Identify which cell holds the provided text, then report its (x, y) central coordinate. 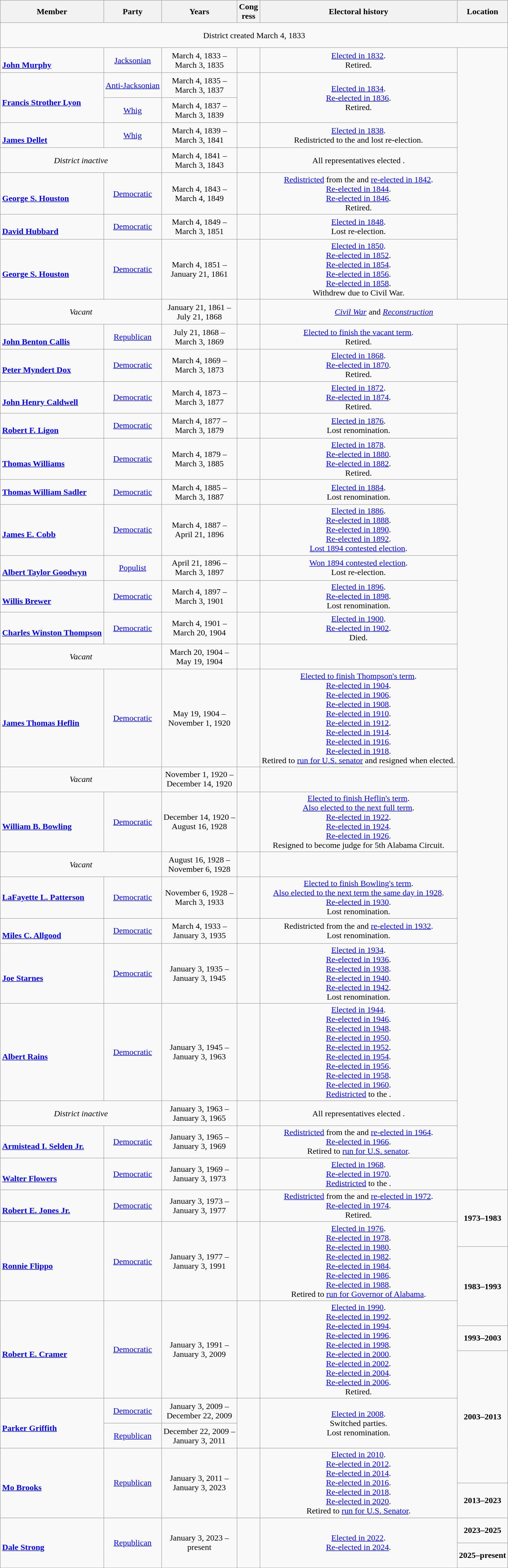
Robert F. Ligon (52, 426)
Elected in 1896.Re-elected in 1898.Lost renomination. (358, 596)
John Murphy (52, 60)
March 4, 1933 –January 3, 1935 (200, 931)
March 4, 1897 –March 3, 1901 (200, 596)
Redistricted from the and re-elected in 1964.Re-elected in 1966.Retired to run for U.S. senator. (358, 1142)
January 3, 1977 –January 3, 1991 (200, 1261)
November 6, 1928 –March 3, 1933 (200, 897)
James Thomas Heflin (52, 718)
Walter Flowers (52, 1174)
January 3, 1945 –January 3, 1963 (200, 1052)
Elected in 1872.Re-elected in 1874.Retired. (358, 397)
Charles Winston Thompson (52, 628)
Robert E. Jones Jr. (52, 1206)
Elected in 1834.Re-elected in 1836.Retired. (358, 98)
January 3, 1969 –January 3, 1973 (200, 1174)
Robert E. Cramer (52, 1349)
March 20, 1904 –May 19, 1904 (200, 657)
Redistricted from the and re-elected in 1932.Lost renomination. (358, 931)
Civil War and Reconstruction (384, 312)
Joe Starnes (52, 973)
Thomas William Sadler (52, 492)
James Dellet (52, 135)
Elected in 1876.Lost renomination. (358, 426)
March 4, 1851 –January 21, 1861 (200, 269)
Elected to finish the vacant term.Retired. (358, 337)
1993–2003 (482, 1338)
March 4, 1843 –March 4, 1849 (200, 194)
March 4, 1885 –March 3, 1887 (200, 492)
Elected to finish Bowling's term.Also elected to the next term the same day in 1928.Re-elected in 1930.Lost renomination. (358, 897)
LaFayette L. Patterson (52, 897)
November 1, 1920 –December 14, 1920 (200, 779)
Elected in 1934.Re-elected in 1936.Re-elected in 1938.Re-elected in 1940.Re-elected in 1942.Lost renomination. (358, 973)
Elected in 1884.Lost renomination. (358, 492)
Years (200, 12)
March 4, 1833 –March 3, 1835 (200, 60)
Albert Taylor Goodwyn (52, 568)
Armistead I. Selden Jr. (52, 1142)
March 4, 1887 –April 21, 1896 (200, 530)
Thomas Williams (52, 459)
January 21, 1861 –July 21, 1868 (200, 312)
January 3, 2011 –January 3, 2023 (200, 1483)
March 4, 1837 –March 3, 1839 (200, 110)
January 3, 1973 –January 3, 1977 (200, 1206)
January 3, 1963 –January 3, 1965 (200, 1114)
March 4, 1869 –March 3, 1873 (200, 365)
2003–2013 (482, 1417)
1973–1983 (482, 1218)
Elected in 1886.Re-elected in 1888.Re-elected in 1890.Re-elected in 1892.Lost 1894 contested election. (358, 530)
James E. Cobb (52, 530)
May 19, 1904 –November 1, 1920 (200, 718)
January 3, 2009 –December 22, 2009 (200, 1411)
2013–2023 (482, 1500)
January 3, 1965 –January 3, 1969 (200, 1142)
January 3, 1991 –January 3, 2009 (200, 1349)
Albert Rains (52, 1052)
Won 1894 contested election.Lost re-election. (358, 568)
July 21, 1868 –March 3, 1869 (200, 337)
1983–1993 (482, 1286)
Dale Strong (52, 1543)
Populist (133, 568)
Elected in 1868.Re-elected in 1870.Retired. (358, 365)
Redistricted from the and re-elected in 1972.Re-elected in 1974.Retired. (358, 1206)
January 3, 1935 –January 3, 1945 (200, 973)
Electoral history (358, 12)
March 4, 1849 –March 3, 1851 (200, 227)
Elected in 2022.Re-elected in 2024. (358, 1543)
April 21, 1896 –March 3, 1897 (200, 568)
January 3, 2023 –present (200, 1543)
December 14, 1920 –August 16, 1928 (200, 821)
Parker Griffith (52, 1423)
March 4, 1841 –March 3, 1843 (200, 160)
2025–present (482, 1555)
Ronnie Flippo (52, 1261)
Elected in 1968.Re-elected in 1970.Redistricted to the . (358, 1174)
Jacksonian (133, 60)
Elected in 1838.Redistricted to the and lost re-election. (358, 135)
Miles C. Allgood (52, 931)
Mo Brooks (52, 1483)
March 4, 1873 –March 3, 1877 (200, 397)
Elected in 1900.Re-elected in 1902.Died. (358, 628)
Party (133, 12)
March 4, 1877 –March 3, 1879 (200, 426)
March 4, 1879 –March 3, 1885 (200, 459)
David Hubbard (52, 227)
March 4, 1901 –March 20, 1904 (200, 628)
Congress (248, 12)
August 16, 1928 –November 6, 1928 (200, 864)
Elected in 2008.Switched parties.Lost renomination. (358, 1423)
2023–2025 (482, 1530)
March 4, 1835 –March 3, 1837 (200, 85)
Elected in 1848.Lost re-election. (358, 227)
Location (482, 12)
March 4, 1839 –March 3, 1841 (200, 135)
Willis Brewer (52, 596)
Elected in 1850.Re-elected in 1852.Re-elected in 1854.Re-elected in 1856.Re-elected in 1858.Withdrew due to Civil War. (358, 269)
Elected in 1832.Retired. (358, 60)
Peter Myndert Dox (52, 365)
John Henry Caldwell (52, 397)
December 22, 2009 –January 3, 2011 (200, 1436)
Redistricted from the and re-elected in 1842.Re-elected in 1844.Re-elected in 1846.Retired. (358, 194)
John Benton Callis (52, 337)
Elected in 2010.Re-elected in 2012.Re-elected in 2014.Re-elected in 2016.Re-elected in 2018.Re-elected in 2020. Retired to run for U.S. Senator. (358, 1483)
District created March 4, 1833 (254, 35)
William B. Bowling (52, 821)
Elected in 1878.Re-elected in 1880.Re-elected in 1882.Retired. (358, 459)
Member (52, 12)
Francis Strother Lyon (52, 98)
Anti-Jacksonian (133, 85)
